Return the [X, Y] coordinate for the center point of the cell that contains the specified text.  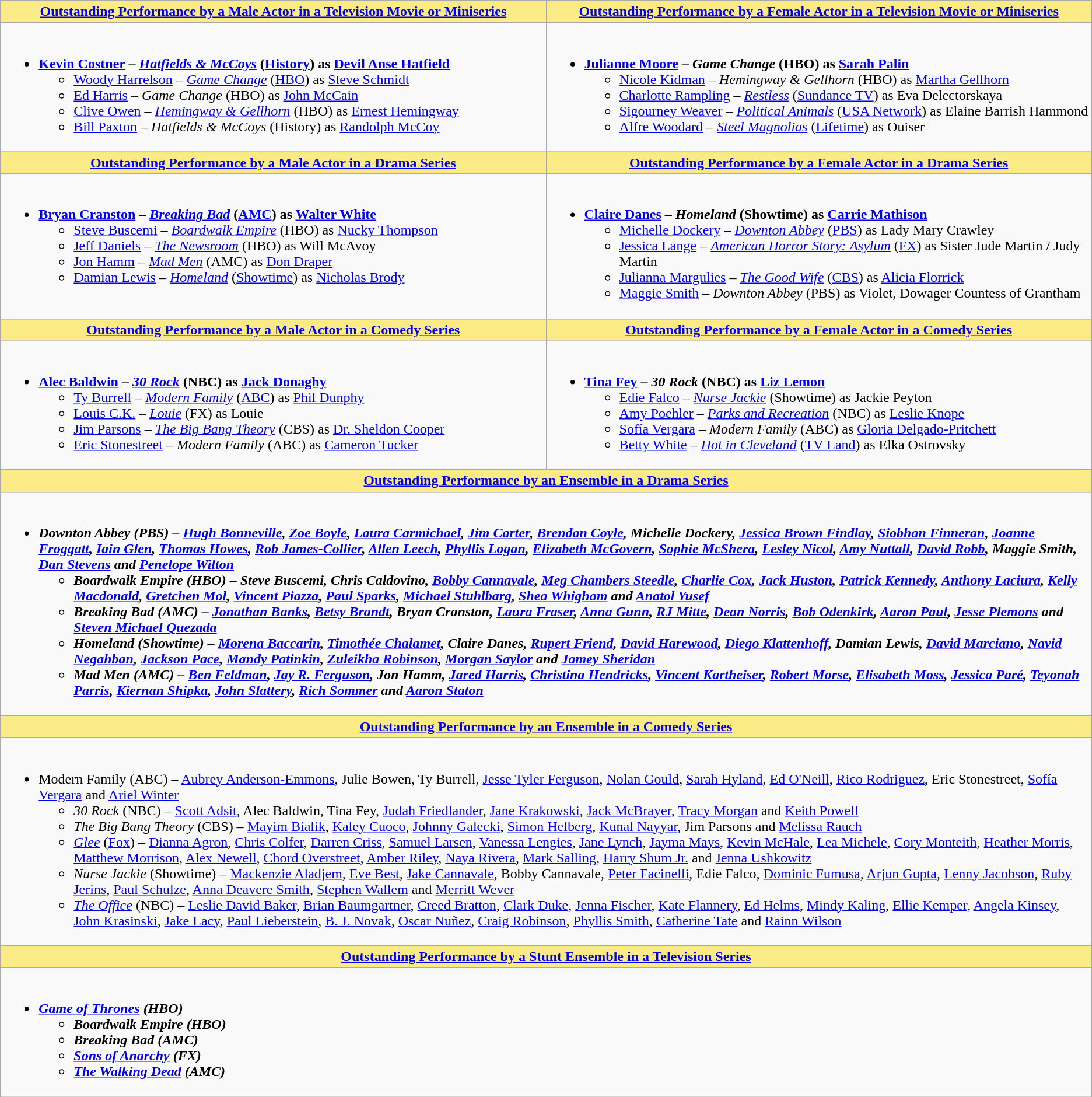
Outstanding Performance by a Female Actor in a Comedy Series [819, 330]
Outstanding Performance by an Ensemble in a Comedy Series [546, 726]
Game of Thrones (HBO)Boardwalk Empire (HBO)Breaking Bad (AMC)Sons of Anarchy (FX)The Walking Dead (AMC) [546, 1032]
Outstanding Performance by an Ensemble in a Drama Series [546, 481]
Outstanding Performance by a Female Actor in a Drama Series [819, 163]
Outstanding Performance by a Female Actor in a Television Movie or Miniseries [819, 12]
Outstanding Performance by a Stunt Ensemble in a Television Series [546, 956]
Outstanding Performance by a Male Actor in a Comedy Series [273, 330]
Outstanding Performance by a Male Actor in a Television Movie or Miniseries [273, 12]
Outstanding Performance by a Male Actor in a Drama Series [273, 163]
